Locate the cell with the specified text and output its [X, Y] center coordinate. 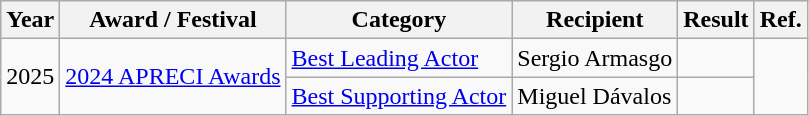
Award / Festival [173, 20]
Best Leading Actor [399, 58]
2024 APRECI Awards [173, 77]
Year [30, 20]
Ref. [780, 20]
2025 [30, 77]
Best Supporting Actor [399, 96]
Sergio Armasgo [595, 58]
Result [716, 20]
Recipient [595, 20]
Category [399, 20]
Miguel Dávalos [595, 96]
